Capture the cell that displays the provided text and extract its [x, y] central coordinate. 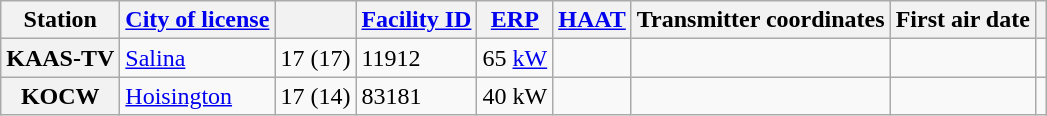
Transmitter coordinates [760, 20]
First air date [962, 20]
Facility ID [416, 20]
Hoisington [198, 96]
Station [60, 20]
65 kW [515, 58]
17 (17) [316, 58]
17 (14) [316, 96]
40 kW [515, 96]
HAAT [592, 20]
ERP [515, 20]
11912 [416, 58]
KAAS-TV [60, 58]
83181 [416, 96]
KOCW [60, 96]
Salina [198, 58]
City of license [198, 20]
